Find where the given text appears and provide that cell's center as (x, y) coordinate. 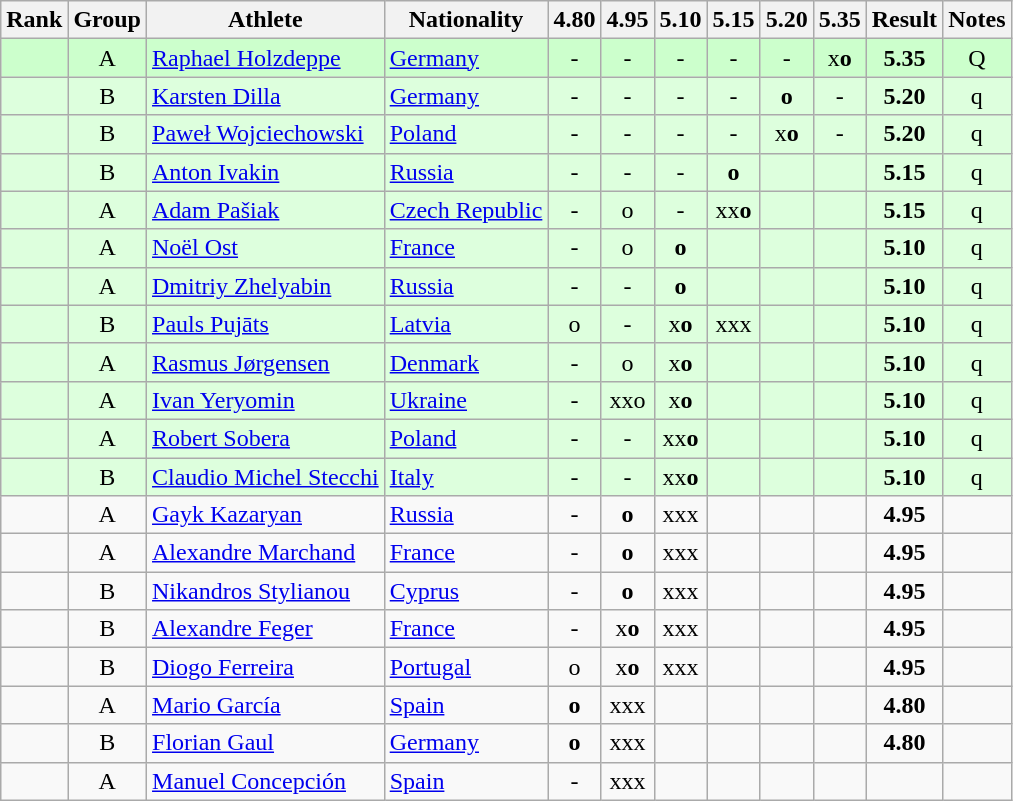
Nationality (466, 20)
Czech Republic (466, 210)
Result (904, 20)
Athlete (266, 20)
Pauls Pujāts (266, 324)
Q (977, 58)
Manuel Concepción (266, 781)
Notes (977, 20)
Dmitriy Zhelyabin (266, 286)
Rasmus Jørgensen (266, 362)
Rank (34, 20)
Mario García (266, 705)
Robert Sobera (266, 438)
Alexandre Feger (266, 629)
Group (108, 20)
Portugal (466, 667)
Raphael Holzdeppe (266, 58)
Anton Ivakin (266, 172)
Noël Ost (266, 248)
Denmark (466, 362)
Adam Pašiak (266, 210)
Cyprus (466, 591)
Latvia (466, 324)
Nikandros Stylianou (266, 591)
Ivan Yeryomin (266, 400)
Ukraine (466, 400)
Karsten Dilla (266, 96)
Italy (466, 477)
Paweł Wojciechowski (266, 134)
Alexandre Marchand (266, 553)
Claudio Michel Stecchi (266, 477)
Gayk Kazaryan (266, 515)
Florian Gaul (266, 743)
Diogo Ferreira (266, 667)
